Return the (X, Y) coordinate for the center point of the cell that contains the specified text.  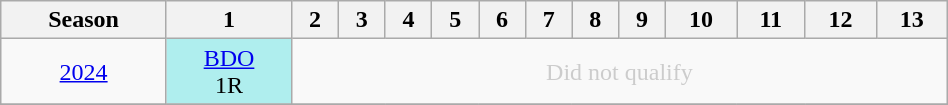
13 (912, 20)
1 (228, 20)
8 (596, 20)
5 (456, 20)
9 (642, 20)
11 (771, 20)
2024 (84, 72)
Did not qualify (620, 72)
12 (840, 20)
4 (408, 20)
7 (548, 20)
10 (700, 20)
2 (316, 20)
6 (502, 20)
3 (362, 20)
BDO1R (228, 72)
Season (84, 20)
